Detect which cell encompasses the target text, then output its (X, Y) center coordinate. 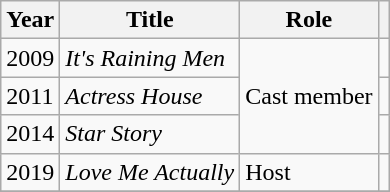
Star Story (150, 134)
2011 (30, 96)
Host (309, 172)
2009 (30, 58)
It's Raining Men (150, 58)
Cast member (309, 96)
Role (309, 20)
Title (150, 20)
2019 (30, 172)
2014 (30, 134)
Year (30, 20)
Actress House (150, 96)
Love Me Actually (150, 172)
